Provide the (X, Y) coordinate of the cell's center where the given text is located.  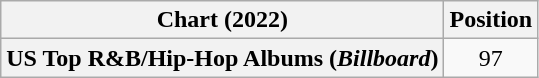
Chart (2022) (222, 20)
Position (491, 20)
US Top R&B/Hip-Hop Albums (Billboard) (222, 58)
97 (491, 58)
